Return the [X, Y] coordinate for the center point of the cell that contains the specified text.  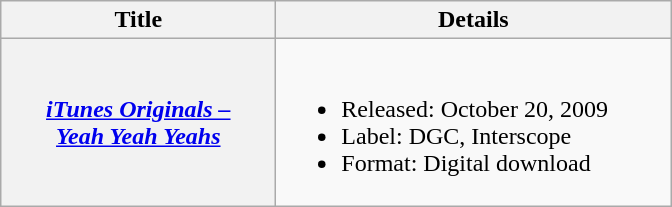
Title [138, 20]
iTunes Originals –Yeah Yeah Yeahs [138, 122]
Released: October 20, 2009Label: DGC, InterscopeFormat: Digital download [474, 122]
Details [474, 20]
